Identify which cell holds the provided text, then report its (x, y) central coordinate. 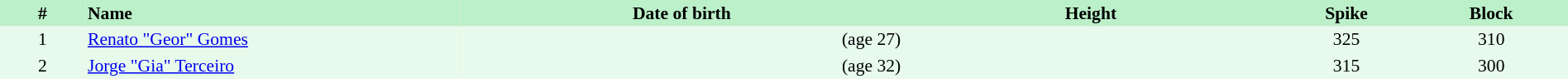
Date of birth (681, 13)
325 (1346, 40)
315 (1346, 66)
Height (1090, 13)
310 (1491, 40)
# (43, 13)
(age 27) (681, 40)
2 (43, 66)
Jorge "Gia" Terceiro (273, 66)
Block (1491, 13)
1 (43, 40)
(age 32) (681, 66)
Spike (1346, 13)
Renato "Geor" Gomes (273, 40)
Name (273, 13)
300 (1491, 66)
